Return the (X, Y) coordinate for the center point of the cell that contains the specified text.  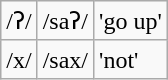
/x/ (19, 59)
'go up' (131, 21)
/ʔ/ (19, 21)
'not' (131, 59)
/saʔ/ (65, 21)
/sax/ (65, 59)
